Pinpoint the cell where the given text exists, returning its [x, y] midpoint coordinate. 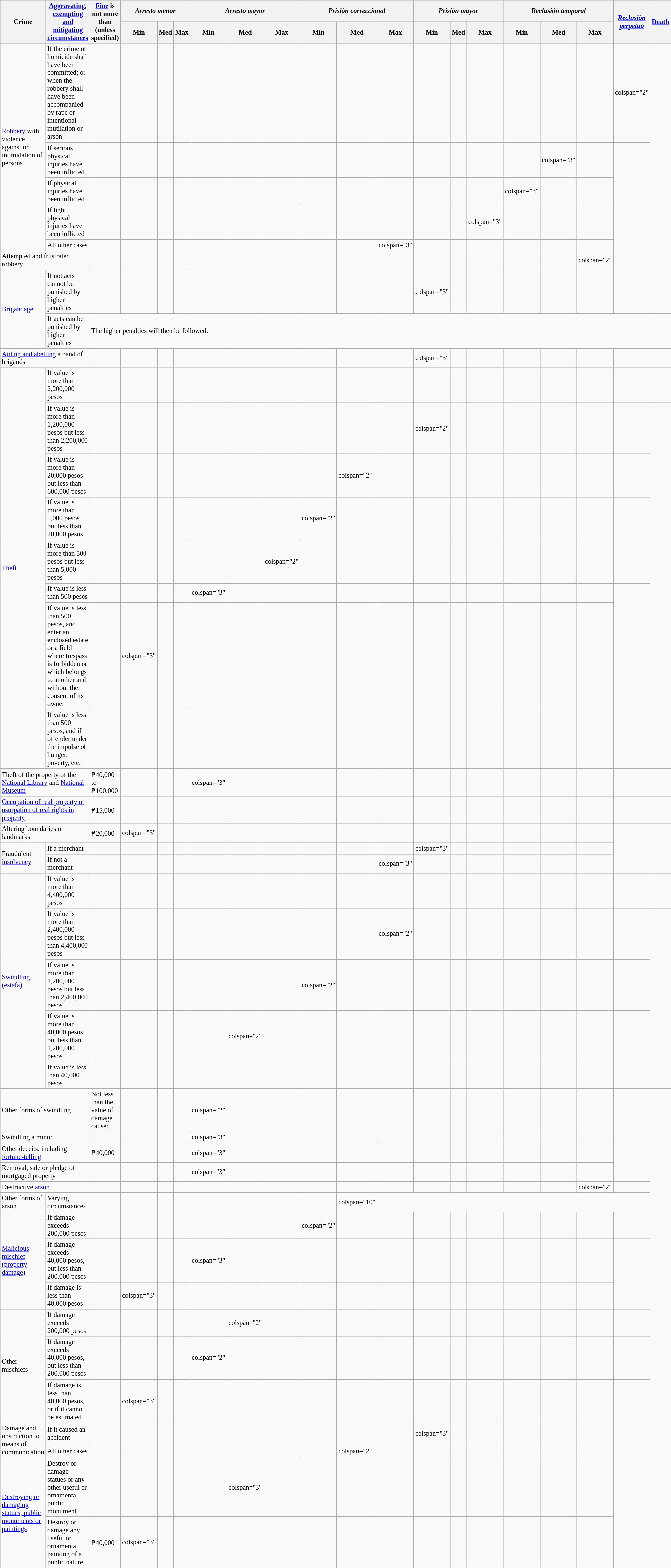
Aggravating, exempting and mitigating circumstances [68, 22]
If value is more than 5,000 pesos but less than 20,000 pesos [68, 518]
Fine is not more than (unless specified) [105, 22]
If acts can be punished by higher penalties [68, 331]
Destructive arson [45, 1187]
Theft [23, 568]
If value is more than 500 pesos but less than 5,000 pesos [68, 562]
If value is more than 20,000 pesos but less than 600,000 pesos [68, 475]
Theft of the property of the National Library and National Museum [45, 782]
If the crime of homicide shall have been committed; or when the robbery shall have been accompanied by rape or intentional mutilation or arson [68, 93]
Other mischiefs [23, 1366]
Other forms of swindling [45, 1110]
Crime [23, 22]
If value is more than 4,400,000 pesos [68, 891]
Reclusión temporal [558, 11]
The higher penalties will then be followed. [380, 331]
Attempted and frustrated robbery [45, 260]
If damage is less than 40,000 pesos, or if it cannot be estimated [68, 1401]
Other forms of arson [23, 1202]
Reclusión perpetua [632, 22]
Robbery with violence against or intimidation of persons [23, 147]
Fraudulent insolvency [23, 858]
Arresto menor [155, 11]
Removal, sale or pledge of mortgaged property [45, 1172]
If value is less than 40,000 pesos [68, 1075]
If light physical injuries have been inflicted [68, 222]
Swindling (estafa) [23, 981]
₱20,000 [105, 833]
Swindling a minor [45, 1137]
Death [660, 22]
If it caused an accident [68, 1434]
Arresto mayor [245, 11]
If value is less than 500 pesos [68, 593]
If not a merchant [68, 864]
Prisión correccional [357, 11]
Damage and obstruction to means of communication [23, 1440]
Destroy or damage any useful or ornamental painting of a public nature [68, 1542]
If value is less than 500 pesos, and if offender under the impulse of hunger, poverty, etc. [68, 739]
Brigandage [23, 309]
Other deceits, including fortune-telling [45, 1153]
Destroying or damaging statues, public monuments or paintings [23, 1512]
Prisión mayor [458, 11]
If value is more than 2,200,000 pesos [68, 385]
If physical injuries have been inflicted [68, 191]
If damage is less than 40,000 pesos [68, 1296]
If not acts cannot be punished by higher penalties [68, 292]
Aiding and abetting a band of brigands [45, 358]
If value is more than 2,400,000 pesos but less than 4,400,000 pesos [68, 934]
Varying circumstances [68, 1202]
If value is more than 1,200,000 pesos but less than 2,200,000 pesos [68, 428]
Occupation of real property or usurpation of real rights in property [45, 810]
If value is more than 40,000 pesos but less than 1,200,000 pesos [68, 1036]
colspan="10" [357, 1202]
Altering boundaries or landmarks [45, 833]
₱40,000 to ₱100,000 [105, 782]
Destroy or damage statues or any other useful or ornamental public monument [68, 1487]
Malicious mischief (property damage) [23, 1260]
Not less than the value of damage caused [105, 1110]
₱15,000 [105, 810]
If serious physical injuries have been inflicted [68, 160]
If a merchant [68, 848]
If value is more than 1,200,000 pesos but less than 2,400,000 pesos [68, 985]
